Identify which cell holds the provided text, then report its (x, y) central coordinate. 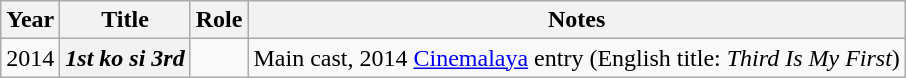
Main cast, 2014 Cinemalaya entry (English title: Third Is My First) (576, 58)
Title (125, 20)
1st ko si 3rd (125, 58)
2014 (30, 58)
Role (219, 20)
Notes (576, 20)
Year (30, 20)
